Pinpoint the cell where the given text exists, returning its [X, Y] midpoint coordinate. 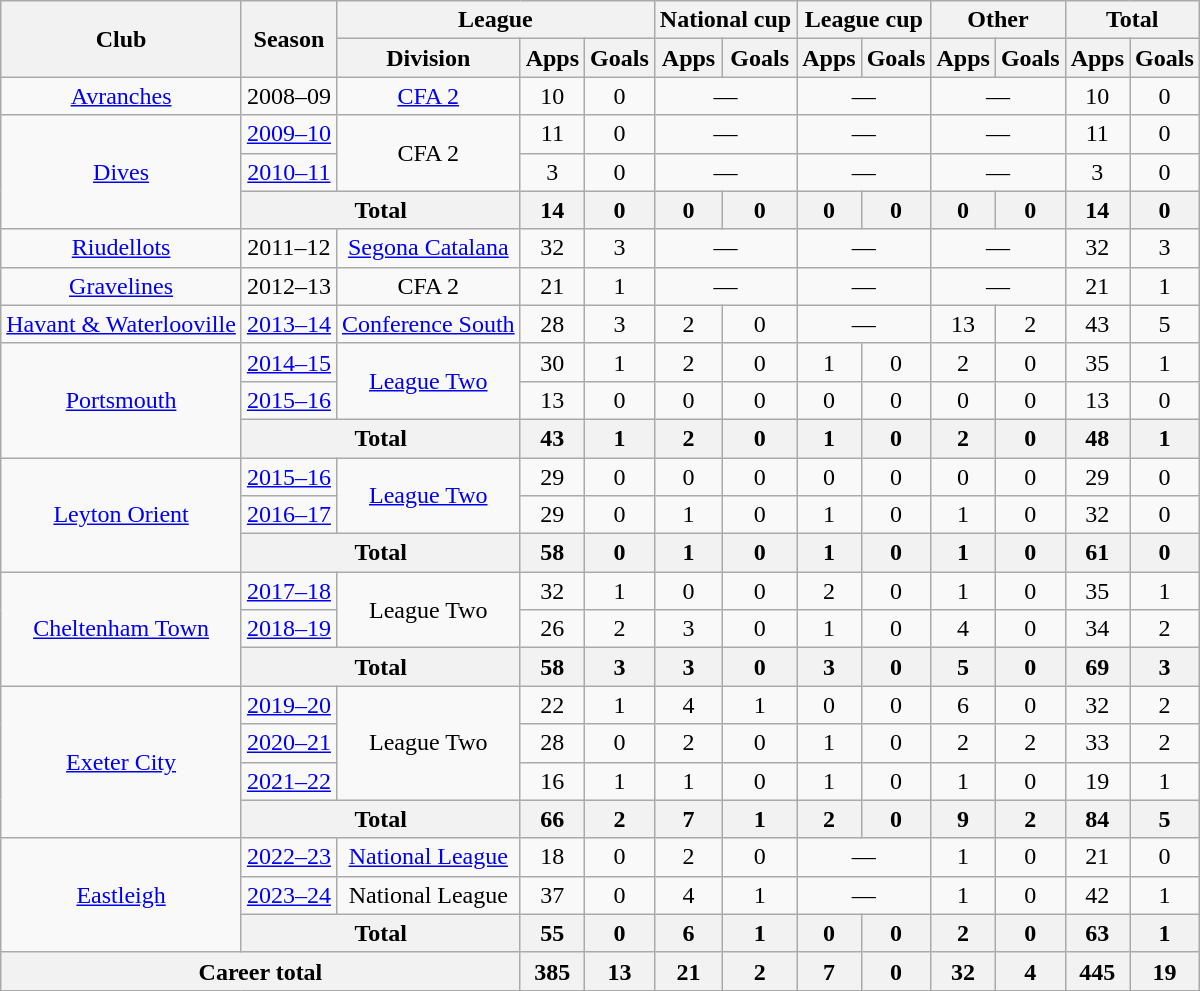
66 [552, 819]
48 [1097, 438]
2013–14 [288, 324]
2017–18 [288, 591]
Dives [122, 172]
Career total [260, 971]
16 [552, 781]
Eastleigh [122, 895]
18 [552, 857]
2021–22 [288, 781]
Leyton Orient [122, 515]
2023–24 [288, 895]
Season [288, 39]
84 [1097, 819]
2014–15 [288, 362]
2019–20 [288, 705]
National cup [725, 20]
2012–13 [288, 286]
445 [1097, 971]
2009–10 [288, 134]
Cheltenham Town [122, 629]
Gravelines [122, 286]
League cup [864, 20]
34 [1097, 629]
26 [552, 629]
2018–19 [288, 629]
2020–21 [288, 743]
2010–11 [288, 172]
30 [552, 362]
61 [1097, 553]
9 [963, 819]
63 [1097, 933]
Other [998, 20]
2022–23 [288, 857]
Havant & Waterlooville [122, 324]
33 [1097, 743]
42 [1097, 895]
Portsmouth [122, 400]
22 [552, 705]
Riudellots [122, 248]
37 [552, 895]
Exeter City [122, 762]
385 [552, 971]
69 [1097, 667]
Division [428, 58]
2011–12 [288, 248]
2016–17 [288, 515]
Segona Catalana [428, 248]
League [495, 20]
55 [552, 933]
Club [122, 39]
Conference South [428, 324]
Avranches [122, 96]
2008–09 [288, 96]
